Determine the [x, y] coordinate at the center of the cell enclosing the given text.  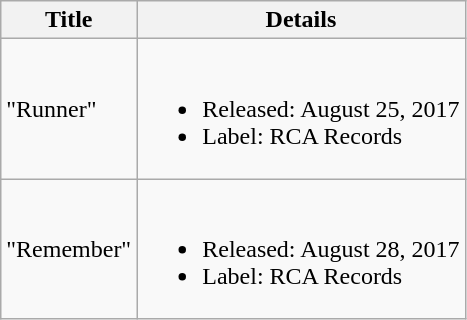
Released: August 28, 2017Label: RCA Records [301, 249]
Title [69, 20]
Details [301, 20]
"Runner" [69, 109]
"Remember" [69, 249]
Released: August 25, 2017Label: RCA Records [301, 109]
